Extract the [X, Y] coordinate from the center of the cell holding the provided text.  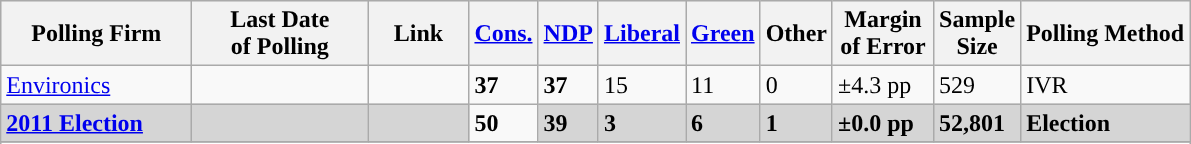
Cons. [504, 34]
NDP [568, 34]
Marginof Error [882, 34]
52,801 [978, 123]
Last Dateof Polling [280, 34]
Polling Firm [96, 34]
39 [568, 123]
15 [642, 85]
±4.3 pp [882, 85]
Polling Method [1106, 34]
2011 Election [96, 123]
Green [724, 34]
Environics [96, 85]
50 [504, 123]
IVR [1106, 85]
SampleSize [978, 34]
Link [418, 34]
Other [796, 34]
Liberal [642, 34]
6 [724, 123]
0 [796, 85]
529 [978, 85]
±0.0 pp [882, 123]
3 [642, 123]
Election [1106, 123]
1 [796, 123]
11 [724, 85]
